Extract the [x, y] coordinate from the center of the cell holding the provided text.  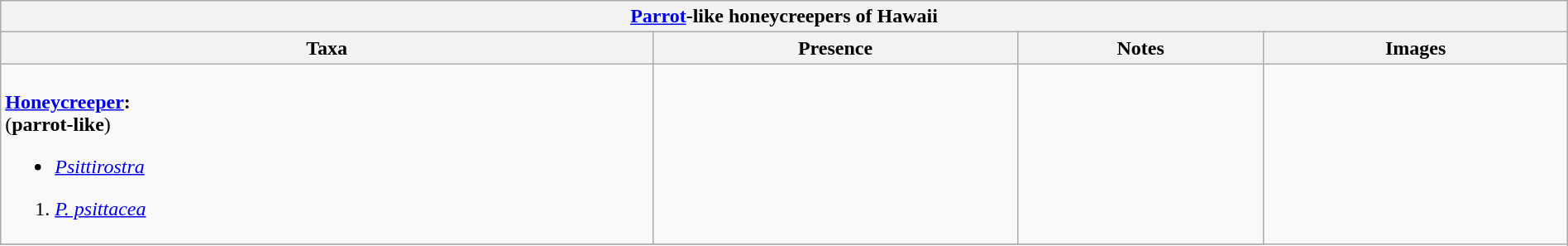
Presence [835, 48]
Parrot-like honeycreepers of Hawaii [784, 17]
Taxa [327, 48]
Images [1416, 48]
Honeycreeper:(parrot-like)PsittirostraP. psittacea [327, 154]
Notes [1140, 48]
